From the cell containing the given text, extract its center point as [x, y] coordinate. 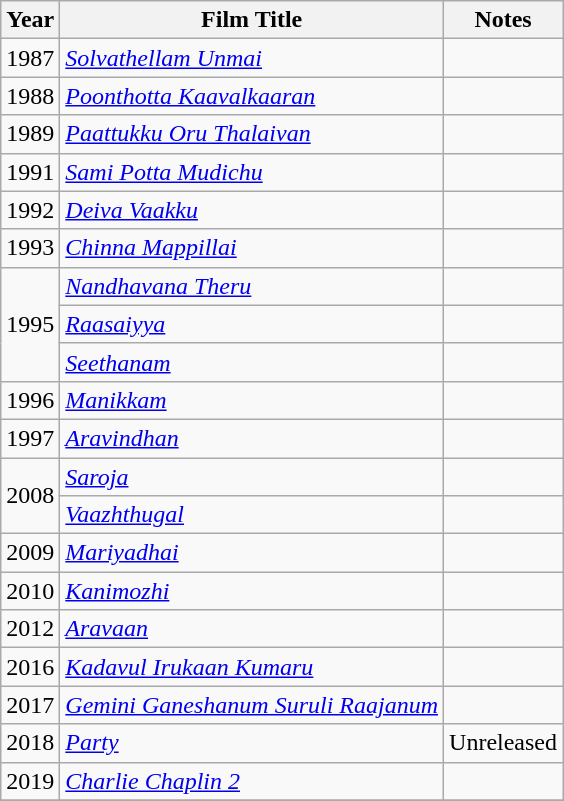
1987 [30, 58]
2017 [30, 705]
1991 [30, 172]
1995 [30, 324]
Kanimozhi [252, 591]
1992 [30, 210]
Poonthotta Kaavalkaaran [252, 96]
Solvathellam Unmai [252, 58]
Year [30, 20]
Aravaan [252, 629]
Manikkam [252, 400]
1993 [30, 248]
1989 [30, 134]
Raasaiyya [252, 324]
Party [252, 743]
1988 [30, 96]
Aravindhan [252, 438]
Nandhavana Theru [252, 286]
Chinna Mappillai [252, 248]
Film Title [252, 20]
Paattukku Oru Thalaivan [252, 134]
1997 [30, 438]
Vaazhthugal [252, 515]
Mariyadhai [252, 553]
Seethanam [252, 362]
Kadavul Irukaan Kumaru [252, 667]
Gemini Ganeshanum Suruli Raajanum [252, 705]
Saroja [252, 477]
2010 [30, 591]
2008 [30, 496]
Notes [504, 20]
2016 [30, 667]
Sami Potta Mudichu [252, 172]
2012 [30, 629]
Unreleased [504, 743]
1996 [30, 400]
2009 [30, 553]
Charlie Chaplin 2 [252, 781]
2019 [30, 781]
2018 [30, 743]
Deiva Vaakku [252, 210]
